Return the (X, Y) coordinate for the center point of the cell that contains the specified text.  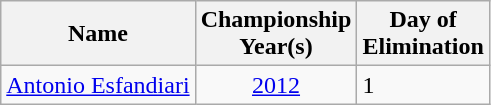
2012 (276, 85)
ChampionshipYear(s) (276, 34)
Day ofElimination (423, 34)
Name (98, 34)
1 (423, 85)
Antonio Esfandiari (98, 85)
